Pinpoint the cell where the given text exists, returning its (X, Y) midpoint coordinate. 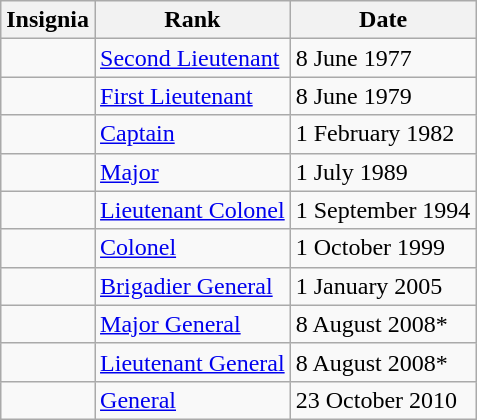
Colonel (193, 248)
Lieutenant Colonel (193, 210)
Second Lieutenant (193, 58)
Major General (193, 324)
8 June 1979 (383, 96)
General (193, 400)
1 July 1989 (383, 172)
23 October 2010 (383, 400)
1 October 1999 (383, 248)
First Lieutenant (193, 96)
1 January 2005 (383, 286)
Date (383, 20)
1 February 1982 (383, 134)
Major (193, 172)
Rank (193, 20)
8 June 1977 (383, 58)
Brigadier General (193, 286)
1 September 1994 (383, 210)
Insignia (48, 20)
Captain (193, 134)
Lieutenant General (193, 362)
